Provide the (x, y) coordinate of the cell's center where the given text is located.  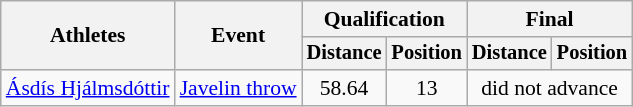
Javelin throw (238, 88)
13 (427, 88)
did not advance (550, 88)
Qualification (384, 19)
Athletes (88, 36)
58.64 (344, 88)
Final (550, 19)
Event (238, 36)
Ásdís Hjálmsdóttir (88, 88)
